Capture the cell that displays the provided text and extract its [x, y] central coordinate. 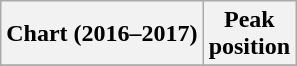
Chart (2016–2017) [102, 34]
Peakposition [249, 34]
